Return [x, y] of the center of cell containing provided text 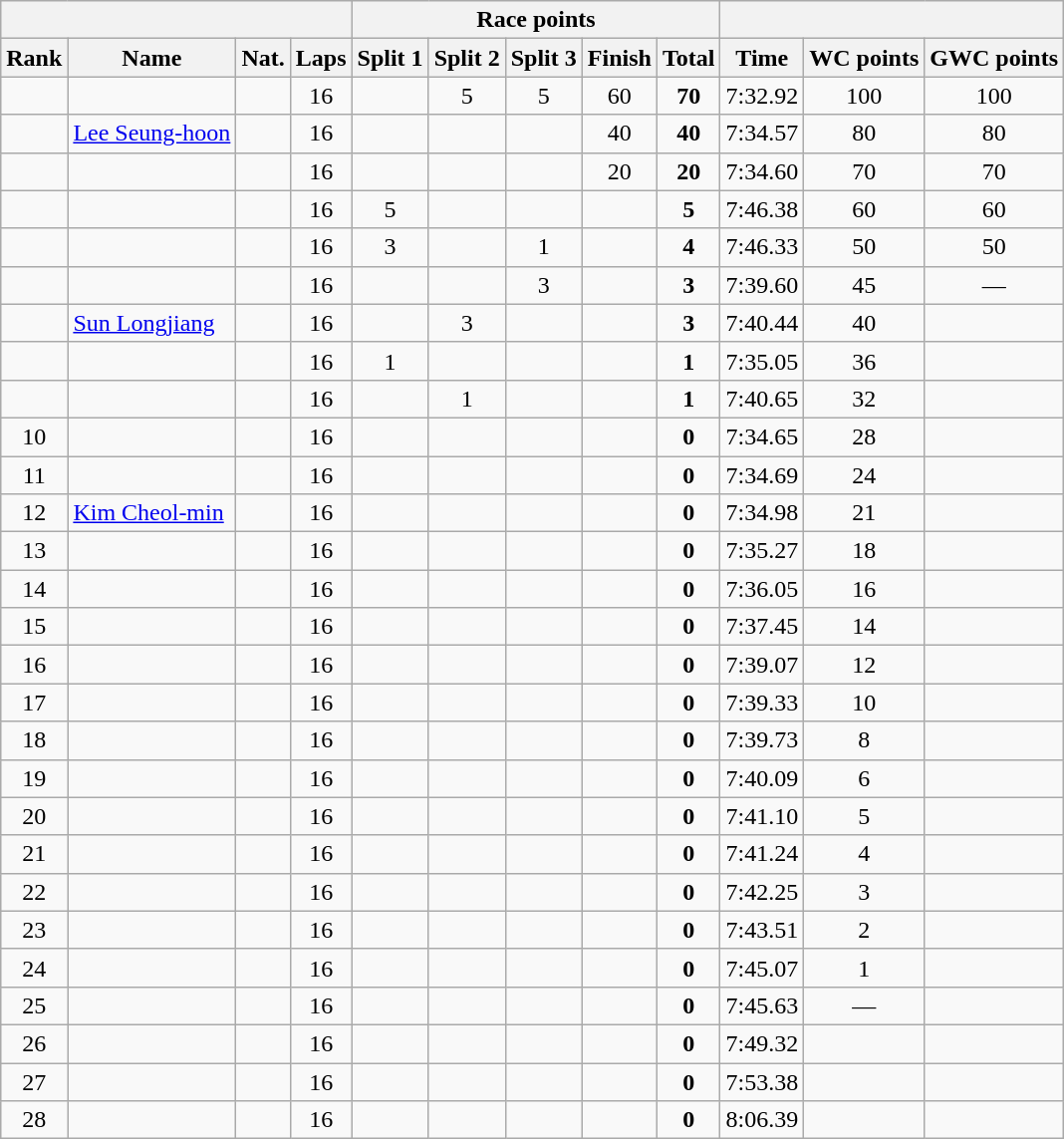
7:40.65 [762, 399]
7:41.24 [762, 854]
7:39.73 [762, 740]
Time [762, 58]
7:45.63 [762, 1005]
Name [151, 58]
7:41.10 [762, 816]
Total [688, 58]
26 [34, 1043]
7:40.09 [762, 778]
6 [865, 778]
Nat. [263, 58]
7:34.69 [762, 475]
Kim Cheol-min [151, 513]
19 [34, 778]
Lee Seung-hoon [151, 134]
25 [34, 1005]
7:39.33 [762, 703]
Split 3 [544, 58]
7:49.32 [762, 1043]
7:34.60 [762, 171]
7:45.07 [762, 968]
Laps [321, 58]
8 [865, 740]
Split 2 [466, 58]
7:34.98 [762, 513]
7:40.44 [762, 323]
11 [34, 475]
7:42.25 [762, 892]
8:06.39 [762, 1120]
7:39.60 [762, 285]
7:46.38 [762, 209]
22 [34, 892]
Race points [536, 20]
Rank [34, 58]
7:53.38 [762, 1081]
7:43.51 [762, 930]
7:35.27 [762, 551]
36 [865, 361]
15 [34, 627]
2 [865, 930]
7:32.92 [762, 96]
27 [34, 1081]
GWC points [994, 58]
45 [865, 285]
7:39.07 [762, 665]
7:35.05 [762, 361]
7:36.05 [762, 589]
23 [34, 930]
Sun Longjiang [151, 323]
WC points [865, 58]
17 [34, 703]
13 [34, 551]
32 [865, 399]
7:34.57 [762, 134]
Finish [620, 58]
7:37.45 [762, 627]
7:34.65 [762, 436]
Split 1 [391, 58]
7:46.33 [762, 247]
